Return [X, Y] of the center of cell containing provided text 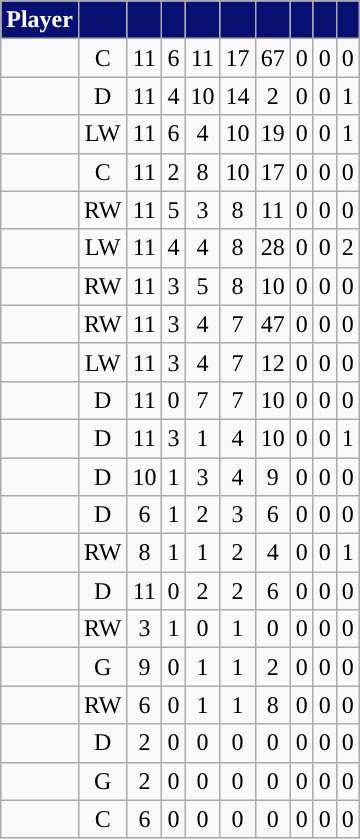
47 [272, 324]
12 [272, 362]
Player [40, 20]
67 [272, 58]
19 [272, 134]
14 [238, 96]
28 [272, 248]
